Return (x, y) of the center of cell containing provided text 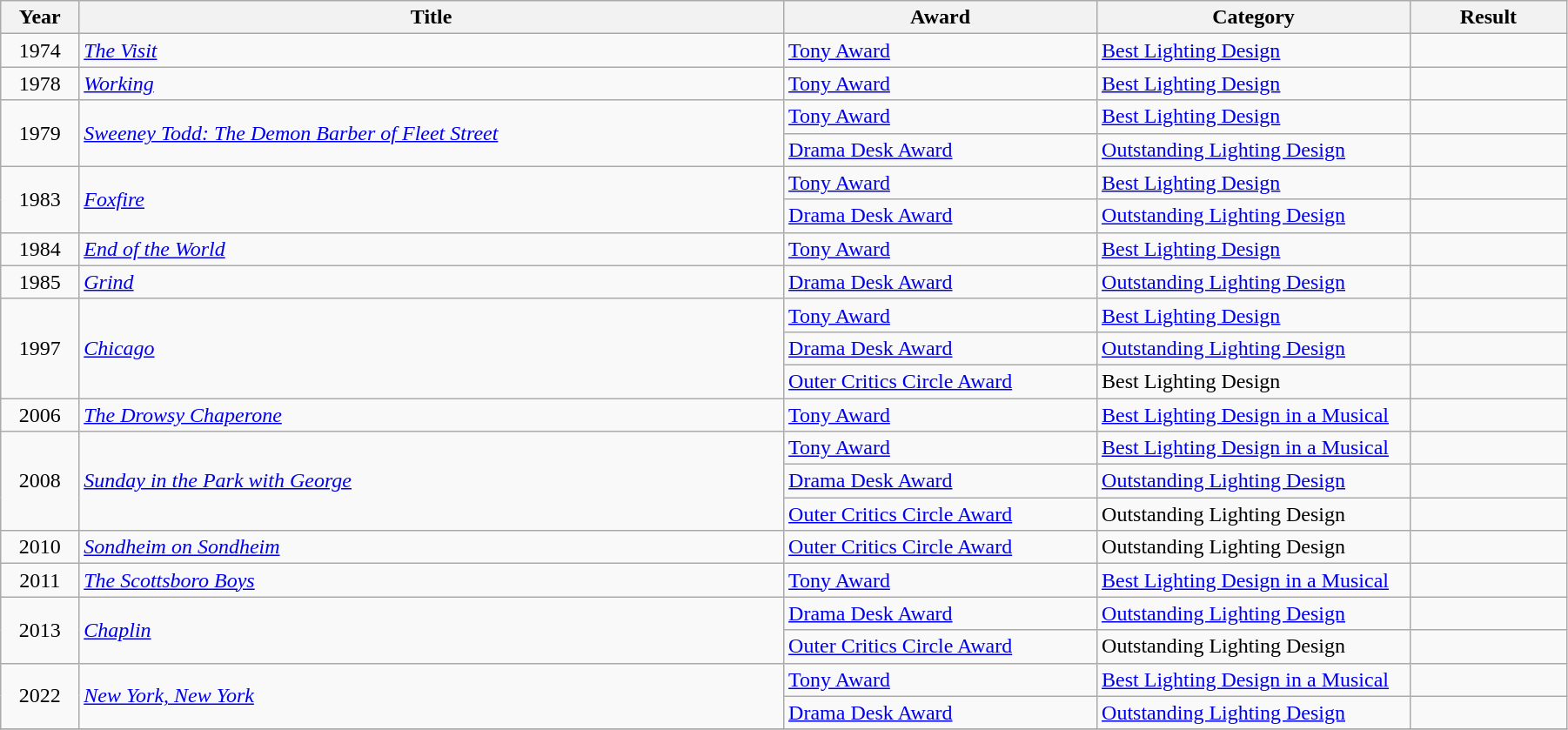
1974 (40, 50)
Grind (432, 282)
Category (1254, 17)
Foxfire (432, 199)
2011 (40, 580)
1979 (40, 133)
Award (941, 17)
New York, New York (432, 696)
Result (1488, 17)
Chicago (432, 348)
2006 (40, 415)
2008 (40, 481)
Sweeney Todd: The Demon Barber of Fleet Street (432, 133)
The Scottsboro Boys (432, 580)
Working (432, 84)
Sondheim on Sondheim (432, 547)
1983 (40, 199)
End of the World (432, 249)
Chaplin (432, 630)
1978 (40, 84)
2013 (40, 630)
1985 (40, 282)
1984 (40, 249)
Title (432, 17)
Sunday in the Park with George (432, 481)
The Visit (432, 50)
2010 (40, 547)
The Drowsy Chaperone (432, 415)
Year (40, 17)
1997 (40, 348)
2022 (40, 696)
